For the text-containing cell, return its midpoint in [x, y] coordinate format. 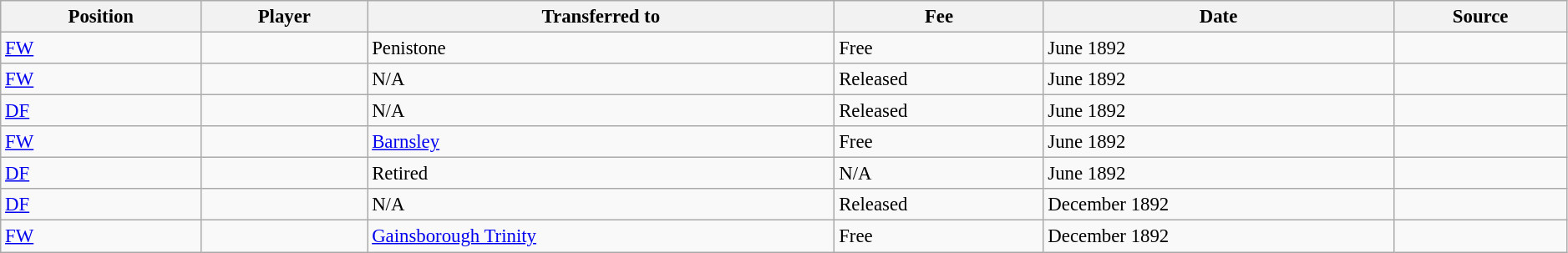
Position [101, 17]
Penistone [601, 48]
Player [284, 17]
Retired [601, 174]
Transferred to [601, 17]
Barnsley [601, 142]
Date [1218, 17]
Source [1480, 17]
Fee [939, 17]
Gainsborough Trinity [601, 236]
